Extract the (x, y) coordinate from the center of the cell holding the provided text.  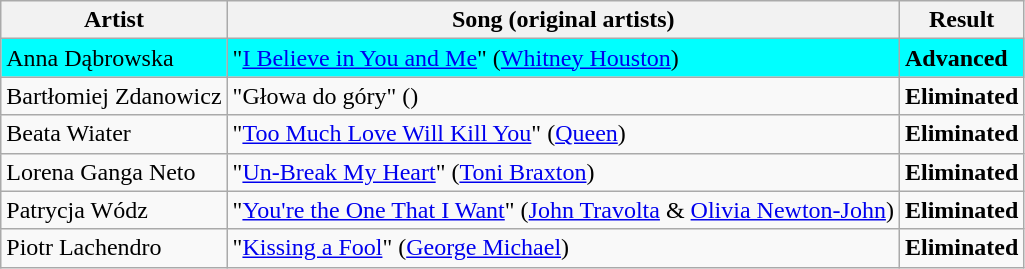
"Głowa do góry" () (563, 96)
Result (961, 20)
Piotr Lachendro (114, 248)
Advanced (961, 58)
Anna Dąbrowska (114, 58)
Bartłomiej Zdanowicz (114, 96)
"You're the One That I Want" (John Travolta & Olivia Newton-John) (563, 210)
"Too Much Love Will Kill You" (Queen) (563, 134)
Lorena Ganga Neto (114, 172)
"Un-Break My Heart" (Toni Braxton) (563, 172)
Beata Wiater (114, 134)
Song (original artists) (563, 20)
"Kissing a Fool" (George Michael) (563, 248)
"I Believe in You and Me" (Whitney Houston) (563, 58)
Artist (114, 20)
Patrycja Wódz (114, 210)
